Find where the given text appears and provide that cell's center as [X, Y] coordinate. 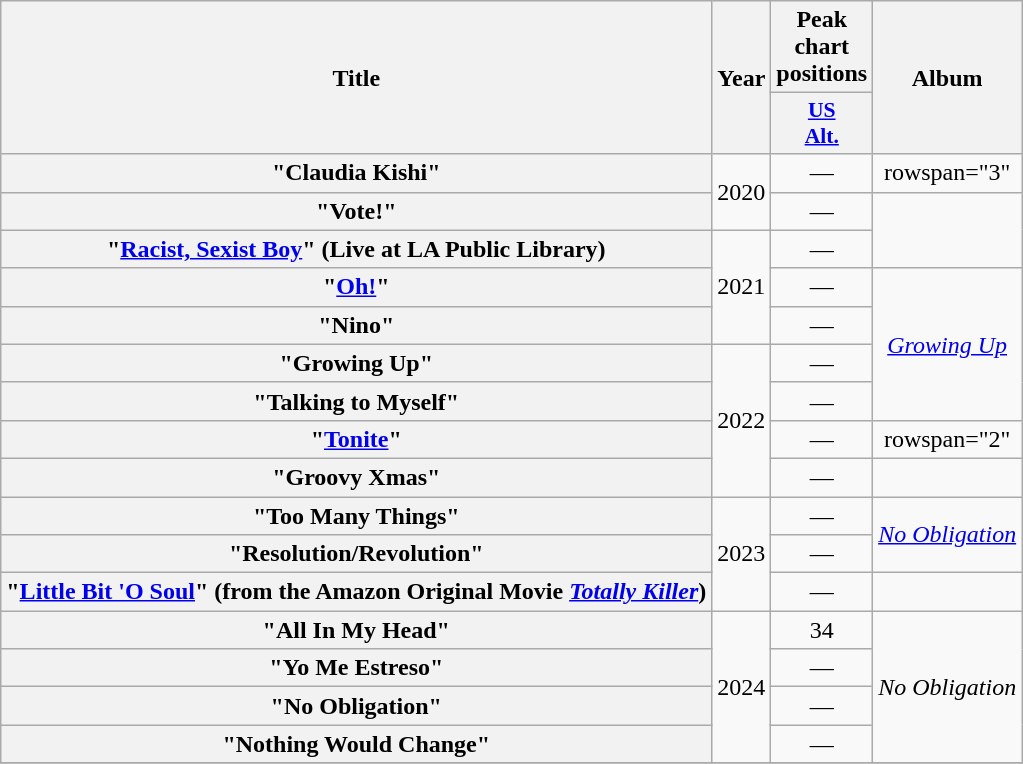
"Racist, Sexist Boy" (Live at LA Public Library) [356, 249]
34 [822, 630]
"Yo Me Estreso" [356, 668]
"Oh!" [356, 287]
2020 [742, 192]
"Claudia Kishi" [356, 173]
2022 [742, 420]
"Nino" [356, 325]
"Growing Up" [356, 363]
"Too Many Things" [356, 515]
Title [356, 78]
Peak chart positions [822, 47]
2024 [742, 687]
"Vote!" [356, 211]
rowspan="3" [948, 173]
"Groovy Xmas" [356, 477]
Year [742, 78]
USAlt. [822, 124]
2021 [742, 287]
Album [948, 78]
"No Obligation" [356, 706]
"Tonite" [356, 439]
Growing Up [948, 344]
"Nothing Would Change" [356, 744]
"Talking to Myself" [356, 401]
2023 [742, 553]
rowspan="2" [948, 439]
"Little Bit 'O Soul" (from the Amazon Original Movie Totally Killer) [356, 592]
"All In My Head" [356, 630]
"Resolution/Revolution" [356, 554]
